Output the [X, Y] coordinate of the center of the cell containing the given text.  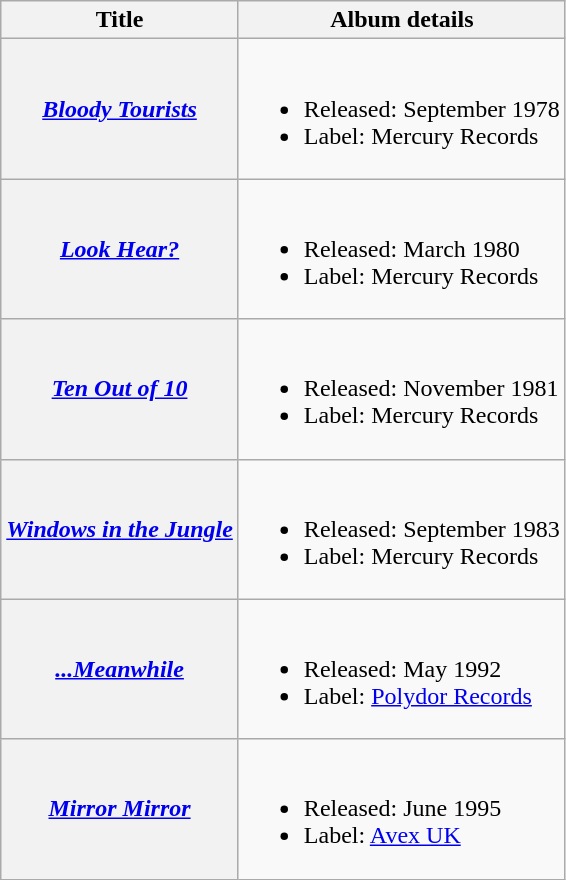
Released: May 1992Label: Polydor Records [402, 669]
Look Hear? [120, 249]
Released: June 1995Label: Avex UK [402, 809]
Mirror Mirror [120, 809]
...Meanwhile [120, 669]
Album details [402, 20]
Released: September 1978Label: Mercury Records [402, 109]
Released: March 1980Label: Mercury Records [402, 249]
Released: November 1981Label: Mercury Records [402, 389]
Windows in the Jungle [120, 529]
Bloody Tourists [120, 109]
Released: September 1983Label: Mercury Records [402, 529]
Ten Out of 10 [120, 389]
Title [120, 20]
